Extract the [X, Y] coordinate from the center of the cell holding the provided text.  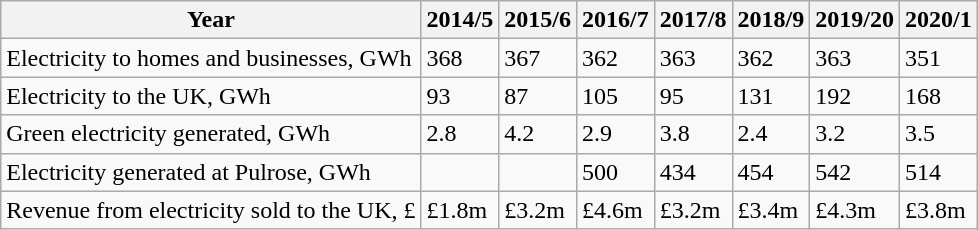
£3.8m [938, 210]
4.2 [538, 134]
Electricity generated at Pulrose, GWh [211, 172]
514 [938, 172]
351 [938, 58]
95 [693, 96]
367 [538, 58]
500 [616, 172]
Year [211, 20]
87 [538, 96]
Revenue from electricity sold to the UK, £ [211, 210]
£4.6m [616, 210]
542 [855, 172]
Electricity to the UK, GWh [211, 96]
105 [616, 96]
2.8 [460, 134]
2018/9 [771, 20]
2.9 [616, 134]
2015/6 [538, 20]
192 [855, 96]
2016/7 [616, 20]
£4.3m [855, 210]
368 [460, 58]
434 [693, 172]
2014/5 [460, 20]
3.5 [938, 134]
Electricity to homes and businesses, GWh [211, 58]
2019/20 [855, 20]
2.4 [771, 134]
131 [771, 96]
168 [938, 96]
454 [771, 172]
£1.8m [460, 210]
3.8 [693, 134]
93 [460, 96]
2020/1 [938, 20]
2017/8 [693, 20]
£3.4m [771, 210]
3.2 [855, 134]
Green electricity generated, GWh [211, 134]
